Find where the given text appears and provide that cell's center as (x, y) coordinate. 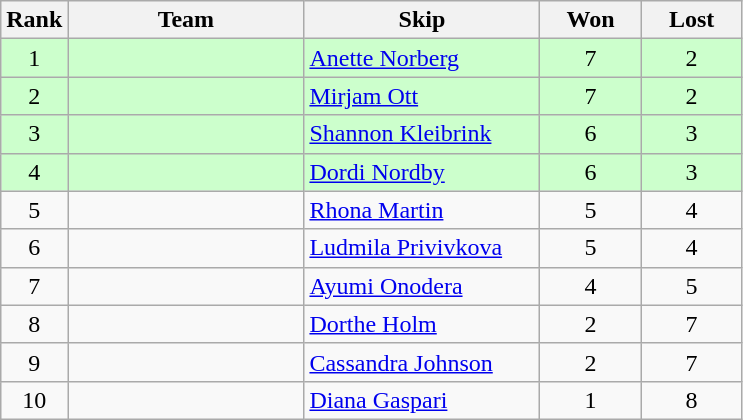
Shannon Kleibrink (422, 134)
Team (186, 20)
Dordi Nordby (422, 172)
Won (590, 20)
10 (34, 400)
Rhona Martin (422, 210)
Mirjam Ott (422, 96)
Anette Norberg (422, 58)
Rank (34, 20)
Dorthe Holm (422, 324)
Ayumi Onodera (422, 286)
Skip (422, 20)
Ludmila Privivkova (422, 248)
Cassandra Johnson (422, 362)
Lost (692, 20)
9 (34, 362)
Diana Gaspari (422, 400)
